Output the (x, y) coordinate of the center of the cell containing the given text.  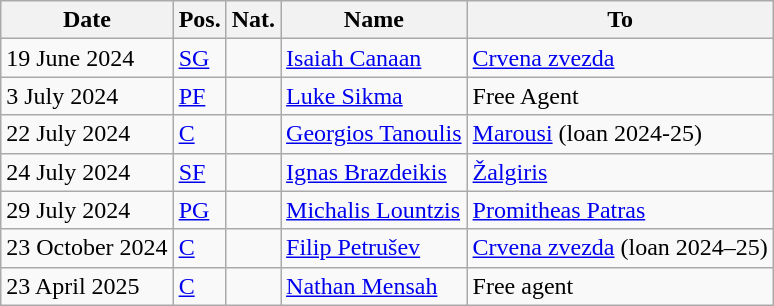
Nat. (253, 20)
SG (200, 58)
Marousi (loan 2024-25) (620, 134)
23 April 2025 (87, 286)
Date (87, 20)
Isaiah Canaan (374, 58)
Promitheas Patras (620, 210)
Filip Petrušev (374, 248)
Crvena zvezda (620, 58)
PF (200, 96)
Ignas Brazdeikis (374, 172)
Crvena zvezda (loan 2024–25) (620, 248)
Žalgiris (620, 172)
Pos. (200, 20)
19 June 2024 (87, 58)
To (620, 20)
Nathan Mensah (374, 286)
Free Agent (620, 96)
Free agent (620, 286)
3 July 2024 (87, 96)
24 July 2024 (87, 172)
23 October 2024 (87, 248)
PG (200, 210)
Name (374, 20)
Luke Sikma (374, 96)
Georgios Tanoulis (374, 134)
Michalis Lountzis (374, 210)
29 July 2024 (87, 210)
SF (200, 172)
22 July 2024 (87, 134)
